Determine the (x, y) coordinate at the center of the cell enclosing the given text.  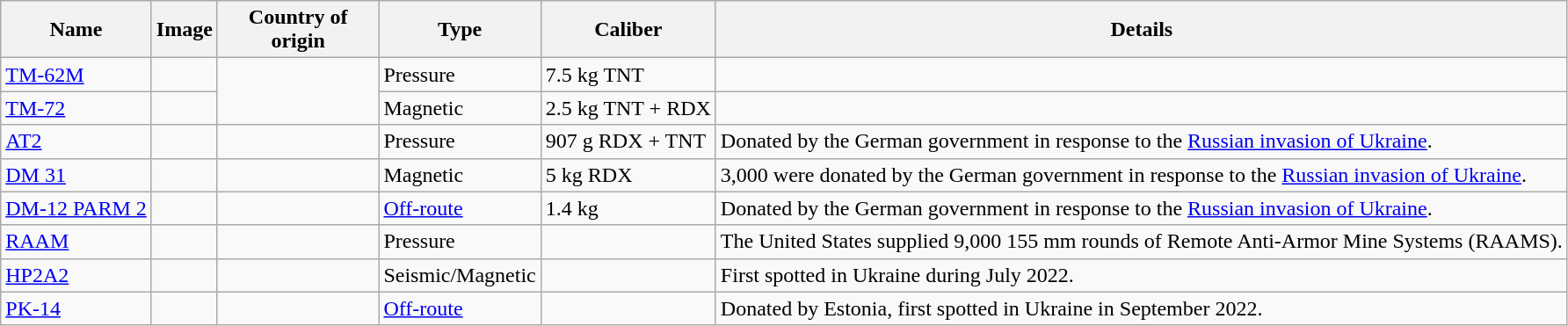
Donated by Estonia, first spotted in Ukraine in September 2022. (1141, 308)
Caliber (628, 30)
PK-14 (76, 308)
TM-62M (76, 75)
907 g RDX + TNT (628, 141)
3,000 were donated by the German government in response to the Russian invasion of Ukraine. (1141, 175)
Details (1141, 30)
HP2A2 (76, 275)
5 kg RDX (628, 175)
AT2 (76, 141)
2.5 kg TNT + RDX (628, 108)
Image (185, 30)
Seismic/Magnetic (460, 275)
DM 31 (76, 175)
Name (76, 30)
First spotted in Ukraine during July 2022. (1141, 275)
TM-72 (76, 108)
Country of origin (298, 30)
RAAM (76, 242)
The United States supplied 9,000 155 mm rounds of Remote Anti-Armor Mine Systems (RAAMS). (1141, 242)
7.5 kg TNT (628, 75)
DM-12 PARM 2 (76, 208)
1.4 kg (628, 208)
Type (460, 30)
